For the text-containing cell, return its midpoint in (X, Y) coordinate format. 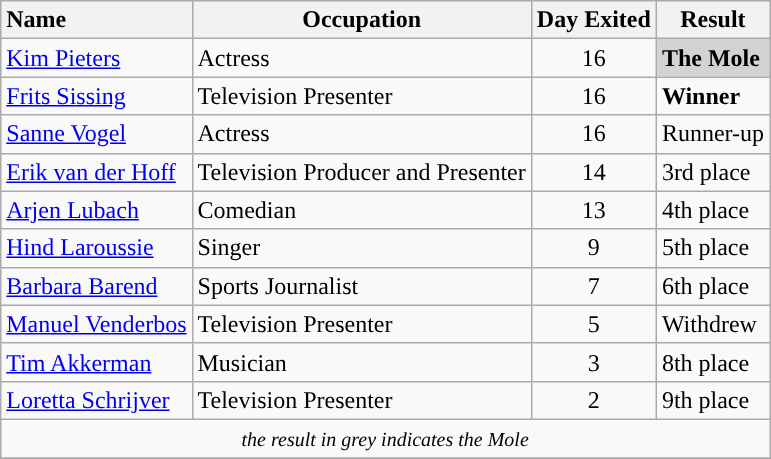
Arjen Lubach (96, 210)
5th place (712, 248)
2 (594, 400)
9th place (712, 400)
Manuel Venderbos (96, 324)
Comedian (362, 210)
Musician (362, 362)
4th place (712, 210)
Hind Laroussie (96, 248)
Loretta Schrijver (96, 400)
Erik van der Hoff (96, 172)
Singer (362, 248)
Day Exited (594, 20)
8th place (712, 362)
Tim Akkerman (96, 362)
Kim Pieters (96, 58)
9 (594, 248)
Name (96, 20)
7 (594, 286)
14 (594, 172)
Frits Sissing (96, 96)
3rd place (712, 172)
Sports Journalist (362, 286)
Runner-up (712, 134)
3 (594, 362)
The Mole (712, 58)
Sanne Vogel (96, 134)
Television Producer and Presenter (362, 172)
Withdrew (712, 324)
Occupation (362, 20)
13 (594, 210)
5 (594, 324)
Result (712, 20)
Barbara Barend (96, 286)
6th place (712, 286)
Winner (712, 96)
the result in grey indicates the Mole (386, 438)
